Detect which cell encompasses the target text, then output its [x, y] center coordinate. 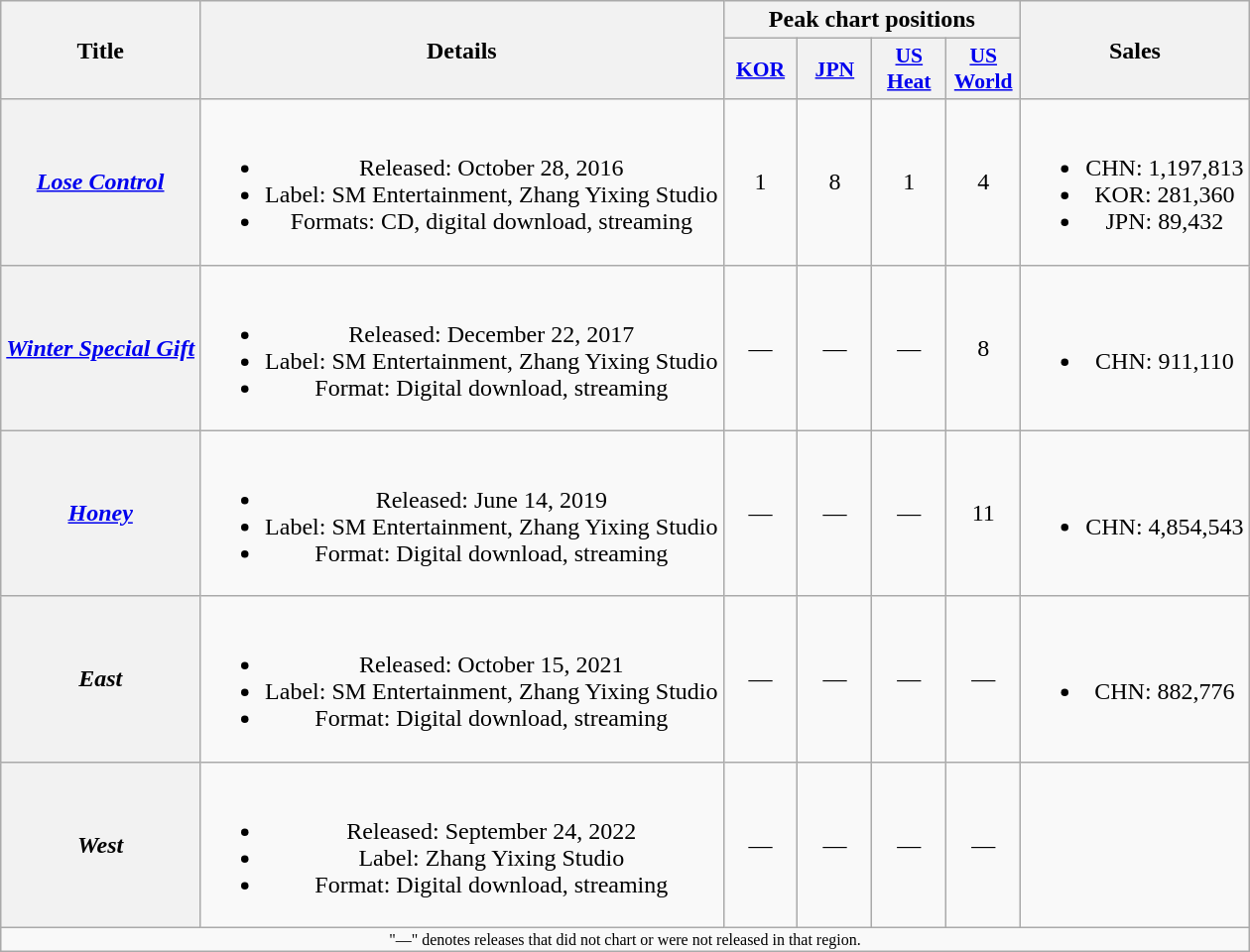
CHN: 911,110 [1135, 347]
Winter Special Gift [101, 347]
Released: December 22, 2017Label: SM Entertainment, Zhang Yixing StudioFormat: Digital download, streaming [462, 347]
KOR [760, 69]
Lose Control [101, 182]
4 [984, 182]
11 [984, 514]
Released: September 24, 2022Label: Zhang Yixing StudioFormat: Digital download, streaming [462, 845]
Honey [101, 514]
Sales [1135, 50]
"—" denotes releases that did not chart or were not released in that region. [625, 939]
USHeat [909, 69]
CHN: 1,197,813 KOR: 281,360JPN: 89,432 [1135, 182]
Peak chart positions [872, 20]
Released: June 14, 2019Label: SM Entertainment, Zhang Yixing StudioFormat: Digital download, streaming [462, 514]
JPN [835, 69]
Released: October 15, 2021Label: SM Entertainment, Zhang Yixing StudioFormat: Digital download, streaming [462, 678]
Title [101, 50]
West [101, 845]
USWorld [984, 69]
CHN: 4,854,543 [1135, 514]
East [101, 678]
CHN: 882,776 [1135, 678]
Released: October 28, 2016Label: SM Entertainment, Zhang Yixing StudioFormats: CD, digital download, streaming [462, 182]
Details [462, 50]
